Return the [X, Y] coordinate for the center point of the cell that contains the specified text.  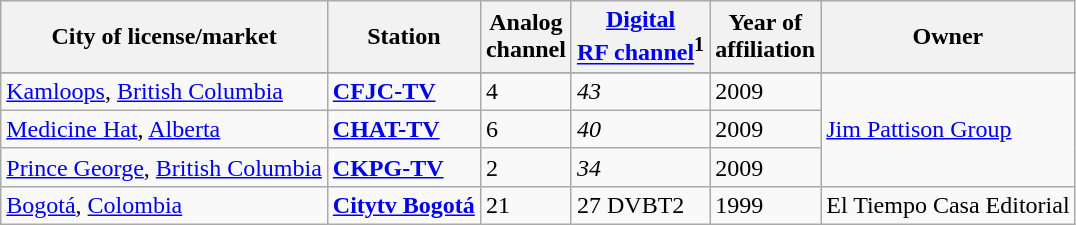
Analogchannel [526, 37]
Jim Pattison Group [948, 129]
Station [404, 37]
2 [526, 167]
1999 [766, 205]
27 DVBT2 [640, 205]
Medicine Hat, Alberta [164, 129]
Bogotá, Colombia [164, 205]
6 [526, 129]
34 [640, 167]
CKPG-TV [404, 167]
CHAT-TV [404, 129]
Owner [948, 37]
CFJC-TV [404, 91]
El Tiempo Casa Editorial [948, 205]
4 [526, 91]
Citytv Bogotá [404, 205]
43 [640, 91]
City of license/market [164, 37]
21 [526, 205]
DigitalRF channel1 [640, 37]
Prince George, British Columbia [164, 167]
Kamloops, British Columbia [164, 91]
40 [640, 129]
Year ofaffiliation [766, 37]
